Return the [x, y] coordinate for the center point of the cell that contains the specified text.  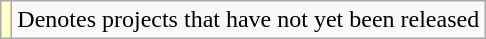
Denotes projects that have not yet been released [248, 20]
